Extract the (x, y) coordinate from the center of the cell holding the provided text.  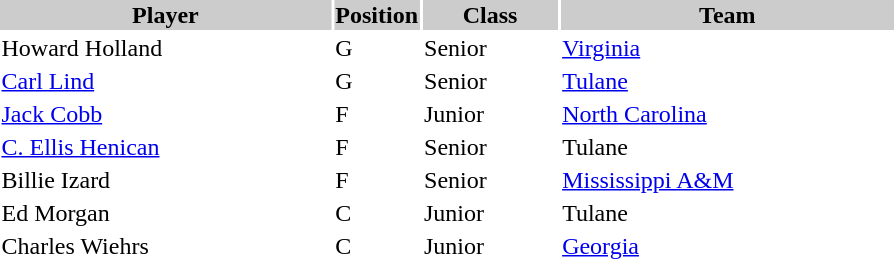
North Carolina (728, 114)
Howard Holland (166, 48)
Carl Lind (166, 81)
Jack Cobb (166, 114)
Position (377, 15)
Billie Izard (166, 180)
Ed Morgan (166, 213)
C (377, 213)
C. Ellis Henican (166, 147)
Virginia (728, 48)
Team (728, 15)
Mississippi A&M (728, 180)
Player (166, 15)
Class (490, 15)
